Extract the [x, y] coordinate from the center of the cell holding the provided text.  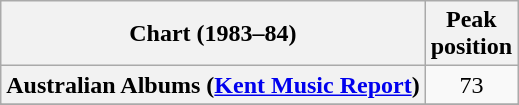
Australian Albums (Kent Music Report) [213, 85]
Chart (1983–84) [213, 34]
73 [471, 85]
Peakposition [471, 34]
